Determine the [X, Y] coordinate at the center of the cell enclosing the given text.  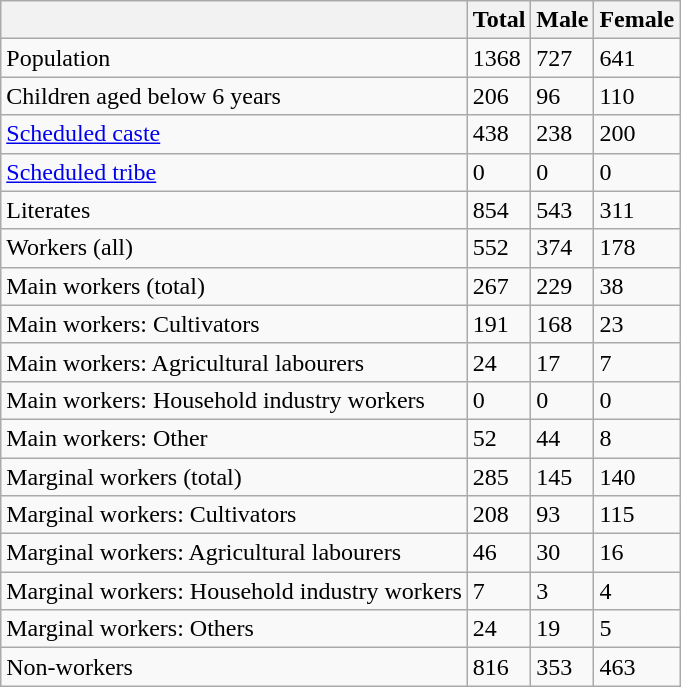
5 [637, 629]
206 [499, 96]
115 [637, 515]
Male [562, 20]
Total [499, 20]
Marginal workers: Agricultural labourers [234, 553]
Marginal workers: Household industry workers [234, 591]
52 [499, 438]
140 [637, 477]
1368 [499, 58]
3 [562, 591]
208 [499, 515]
16 [637, 553]
46 [499, 553]
Non-workers [234, 667]
4 [637, 591]
463 [637, 667]
Main workers: Other [234, 438]
311 [637, 210]
38 [637, 286]
238 [562, 134]
Scheduled tribe [234, 172]
44 [562, 438]
30 [562, 553]
17 [562, 362]
285 [499, 477]
816 [499, 667]
23 [637, 324]
438 [499, 134]
191 [499, 324]
543 [562, 210]
727 [562, 58]
Main workers: Agricultural labourers [234, 362]
229 [562, 286]
19 [562, 629]
Marginal workers (total) [234, 477]
Main workers: Cultivators [234, 324]
110 [637, 96]
Children aged below 6 years [234, 96]
Marginal workers: Others [234, 629]
200 [637, 134]
Main workers: Household industry workers [234, 400]
178 [637, 248]
Scheduled caste [234, 134]
96 [562, 96]
353 [562, 667]
93 [562, 515]
145 [562, 477]
854 [499, 210]
374 [562, 248]
267 [499, 286]
Workers (all) [234, 248]
641 [637, 58]
Population [234, 58]
552 [499, 248]
Marginal workers: Cultivators [234, 515]
Literates [234, 210]
Female [637, 20]
8 [637, 438]
168 [562, 324]
Main workers (total) [234, 286]
